Pinpoint the cell where the given text exists, returning its [X, Y] midpoint coordinate. 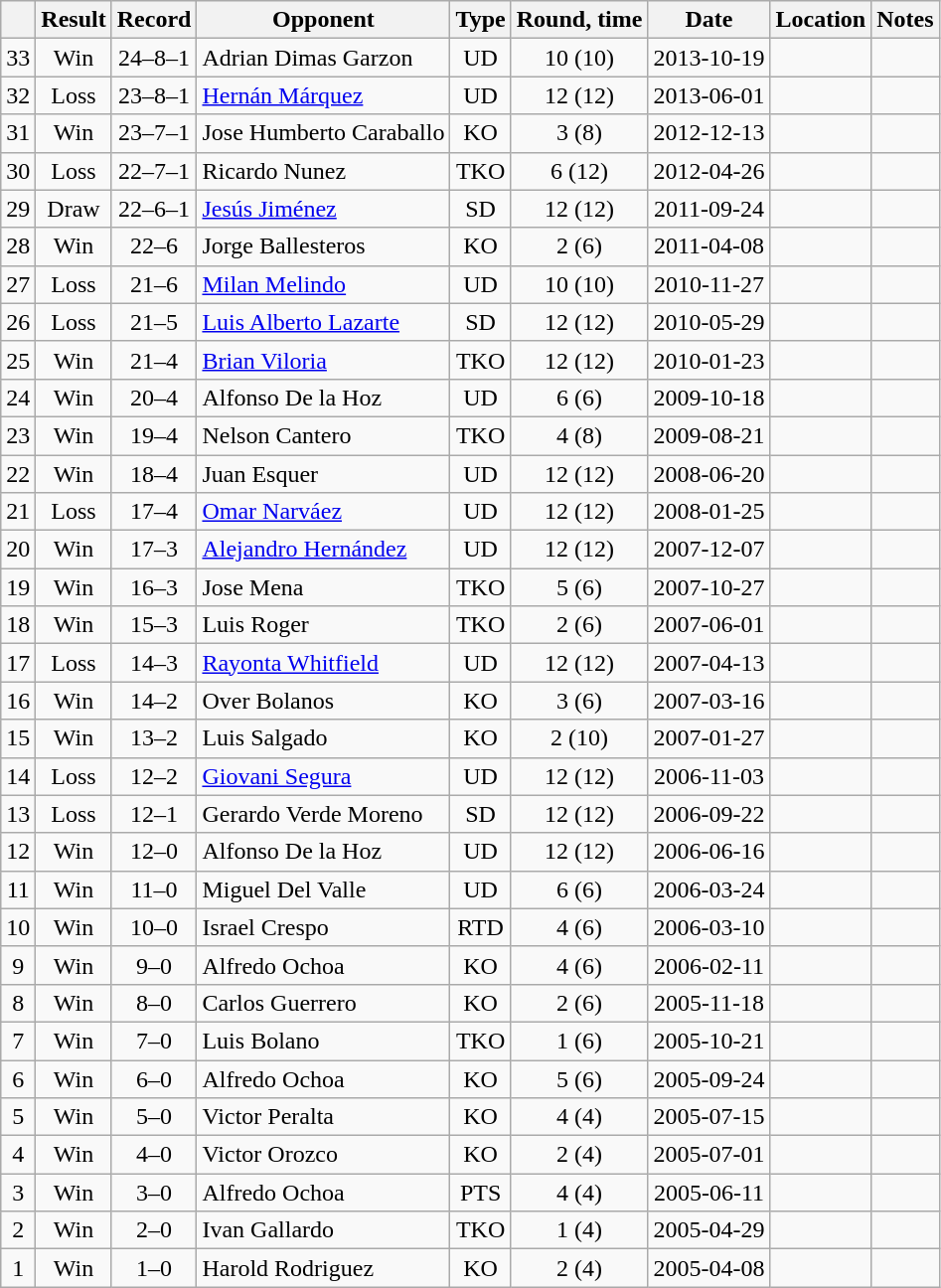
Notes [905, 20]
1–0 [154, 1268]
2006-06-16 [709, 852]
3 (8) [579, 133]
20–4 [154, 398]
19 [18, 587]
2008-06-20 [709, 474]
2007-10-27 [709, 587]
2006-02-11 [709, 965]
2005-04-29 [709, 1230]
29 [18, 209]
2012-04-26 [709, 171]
Type [481, 20]
22–6 [154, 246]
10 [18, 927]
Round, time [579, 20]
2010-01-23 [709, 360]
17 [18, 663]
6–0 [154, 1078]
7 [18, 1041]
2009-10-18 [709, 398]
Result [74, 20]
13–2 [154, 738]
11 [18, 889]
1 (4) [579, 1230]
2 (10) [579, 738]
2007-04-13 [709, 663]
23–8–1 [154, 95]
28 [18, 246]
2–0 [154, 1230]
8–0 [154, 1003]
11–0 [154, 889]
1 [18, 1268]
10–0 [154, 927]
Juan Esquer [324, 474]
Israel Crespo [324, 927]
21–5 [154, 322]
2006-11-03 [709, 776]
Brian Viloria [324, 360]
Hernán Márquez [324, 95]
2012-12-13 [709, 133]
2005-09-24 [709, 1078]
Draw [74, 209]
12–2 [154, 776]
17–4 [154, 512]
17–3 [154, 550]
9 [18, 965]
Luis Salgado [324, 738]
2013-06-01 [709, 95]
2013-10-19 [709, 58]
20 [18, 550]
5–0 [154, 1117]
Victor Orozco [324, 1155]
21 [18, 512]
25 [18, 360]
22–7–1 [154, 171]
2006-09-22 [709, 814]
2008-01-25 [709, 512]
2007-12-07 [709, 550]
12 [18, 852]
27 [18, 284]
8 [18, 1003]
31 [18, 133]
22 [18, 474]
2005-06-11 [709, 1193]
13 [18, 814]
2006-03-24 [709, 889]
Jesús Jiménez [324, 209]
1 (6) [579, 1041]
Record [154, 20]
Opponent [324, 20]
9–0 [154, 965]
Milan Melindo [324, 284]
5 [18, 1117]
2005-04-08 [709, 1268]
14 [18, 776]
Giovani Segura [324, 776]
2 [18, 1230]
18 [18, 625]
3–0 [154, 1193]
24 [18, 398]
2007-06-01 [709, 625]
Location [821, 20]
2010-05-29 [709, 322]
4–0 [154, 1155]
32 [18, 95]
Gerardo Verde Moreno [324, 814]
Luis Bolano [324, 1041]
23–7–1 [154, 133]
24–8–1 [154, 58]
14–2 [154, 701]
PTS [481, 1193]
6 [18, 1078]
Adrian Dimas Garzon [324, 58]
21–6 [154, 284]
22–6–1 [154, 209]
Luis Alberto Lazarte [324, 322]
18–4 [154, 474]
15–3 [154, 625]
Rayonta Whitfield [324, 663]
16 [18, 701]
7–0 [154, 1041]
Ricardo Nunez [324, 171]
Ivan Gallardo [324, 1230]
Carlos Guerrero [324, 1003]
Luis Roger [324, 625]
2007-03-16 [709, 701]
19–4 [154, 435]
2011-04-08 [709, 246]
2005-11-18 [709, 1003]
12–1 [154, 814]
15 [18, 738]
3 (6) [579, 701]
33 [18, 58]
2005-07-01 [709, 1155]
21–4 [154, 360]
RTD [481, 927]
6 (12) [579, 171]
2009-08-21 [709, 435]
3 [18, 1193]
12–0 [154, 852]
Over Bolanos [324, 701]
Omar Narváez [324, 512]
2005-10-21 [709, 1041]
Harold Rodriguez [324, 1268]
2007-01-27 [709, 738]
Victor Peralta [324, 1117]
16–3 [154, 587]
Alejandro Hernández [324, 550]
2005-07-15 [709, 1117]
Jose Mena [324, 587]
2011-09-24 [709, 209]
Miguel Del Valle [324, 889]
Jorge Ballesteros [324, 246]
Jose Humberto Caraballo [324, 133]
4 (8) [579, 435]
Date [709, 20]
30 [18, 171]
2010-11-27 [709, 284]
Nelson Cantero [324, 435]
23 [18, 435]
2006-03-10 [709, 927]
14–3 [154, 663]
26 [18, 322]
4 [18, 1155]
